Locate the cell with the specified text and output its (x, y) center coordinate. 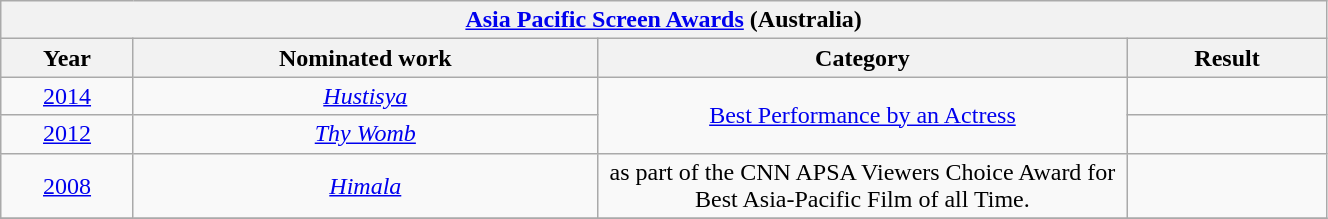
Hustisya (365, 96)
Result (1228, 58)
Year (68, 58)
as part of the CNN APSA Viewers Choice Award for Best Asia-Pacific Film of all Time. (862, 186)
2012 (68, 134)
Best Performance by an Actress (862, 115)
Thy Womb (365, 134)
Category (862, 58)
2008 (68, 186)
Asia Pacific Screen Awards (Australia) (664, 20)
Nominated work (365, 58)
2014 (68, 96)
Himala (365, 186)
